Determine the [x, y] coordinate at the center of the cell enclosing the given text.  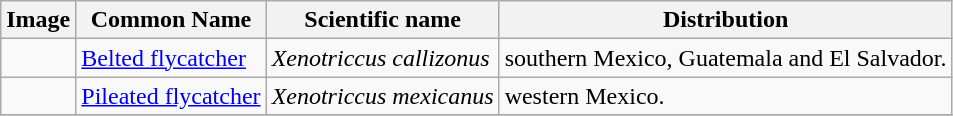
Belted flycatcher [171, 58]
Xenotriccus mexicanus [382, 96]
Image [38, 20]
Scientific name [382, 20]
Xenotriccus callizonus [382, 58]
Pileated flycatcher [171, 96]
western Mexico. [726, 96]
Distribution [726, 20]
Common Name [171, 20]
southern Mexico, Guatemala and El Salvador. [726, 58]
